Provide the (x, y) coordinate of the cell's center where the given text is located.  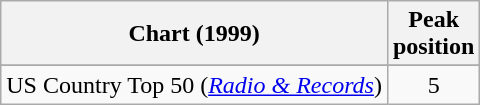
Peakposition (433, 34)
5 (433, 85)
US Country Top 50 (Radio & Records) (194, 85)
Chart (1999) (194, 34)
